Identify which cell holds the provided text, then report its [X, Y] central coordinate. 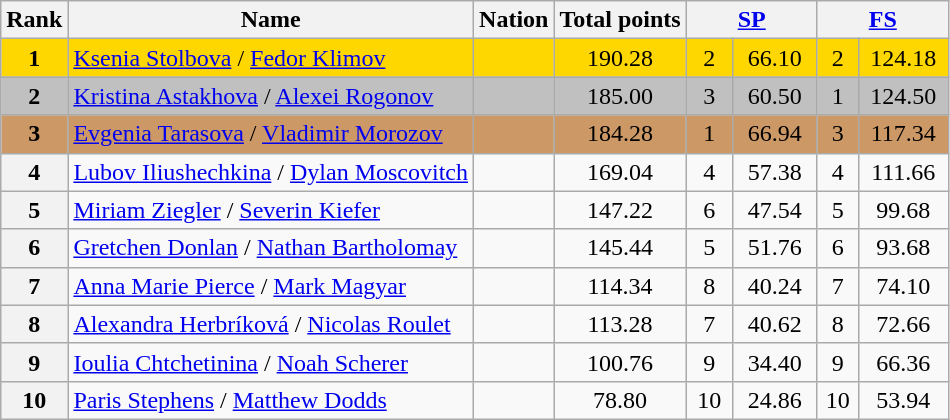
190.28 [620, 58]
57.38 [774, 172]
169.04 [620, 172]
34.40 [774, 362]
53.94 [903, 400]
113.28 [620, 324]
Total points [620, 20]
66.94 [774, 134]
Name [271, 20]
60.50 [774, 96]
Ksenia Stolbova / Fedor Klimov [271, 58]
117.34 [903, 134]
66.36 [903, 362]
51.76 [774, 248]
Nation [514, 20]
145.44 [620, 248]
Ioulia Chtchetinina / Noah Scherer [271, 362]
72.66 [903, 324]
184.28 [620, 134]
SP [752, 20]
100.76 [620, 362]
114.34 [620, 286]
Rank [34, 20]
74.10 [903, 286]
Paris Stephens / Matthew Dodds [271, 400]
Alexandra Herbríková / Nicolas Roulet [271, 324]
24.86 [774, 400]
111.66 [903, 172]
Lubov Iliushechkina / Dylan Moscovitch [271, 172]
147.22 [620, 210]
124.18 [903, 58]
47.54 [774, 210]
93.68 [903, 248]
78.80 [620, 400]
Kristina Astakhova / Alexei Rogonov [271, 96]
Evgenia Tarasova / Vladimir Morozov [271, 134]
40.62 [774, 324]
Gretchen Donlan / Nathan Bartholomay [271, 248]
40.24 [774, 286]
FS [882, 20]
185.00 [620, 96]
124.50 [903, 96]
99.68 [903, 210]
Miriam Ziegler / Severin Kiefer [271, 210]
66.10 [774, 58]
Anna Marie Pierce / Mark Magyar [271, 286]
